Output the [x, y] coordinate of the center of the cell containing the given text.  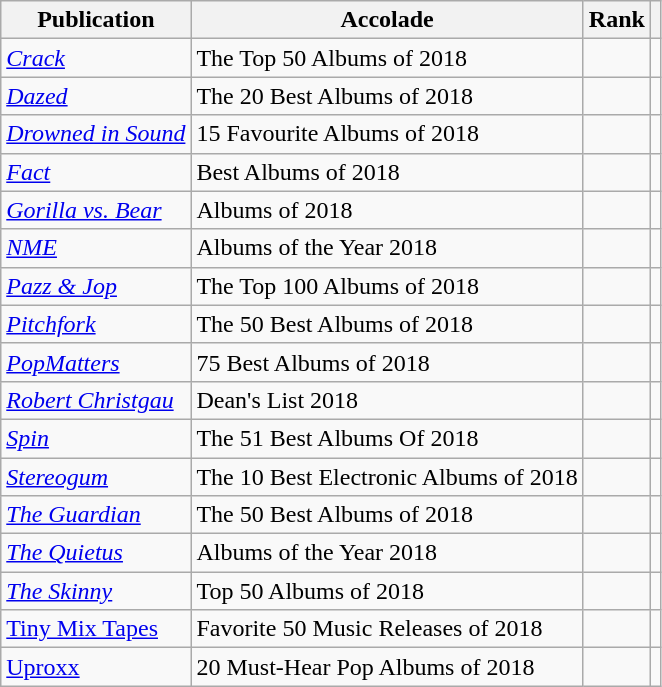
PopMatters [96, 362]
The Guardian [96, 515]
Pazz & Jop [96, 286]
Spin [96, 438]
The Top 50 Albums of 2018 [387, 58]
Stereogum [96, 477]
Robert Christgau [96, 400]
Accolade [387, 20]
Gorilla vs. Bear [96, 210]
Favorite 50 Music Releases of 2018 [387, 629]
75 Best Albums of 2018 [387, 362]
Top 50 Albums of 2018 [387, 591]
20 Must-Hear Pop Albums of 2018 [387, 667]
Dazed [96, 96]
Dean's List 2018 [387, 400]
The Top 100 Albums of 2018 [387, 286]
The Quietus [96, 553]
Best Albums of 2018 [387, 172]
NME [96, 248]
Pitchfork [96, 324]
Tiny Mix Tapes [96, 629]
Fact [96, 172]
The Skinny [96, 591]
The 10 Best Electronic Albums of 2018 [387, 477]
Rank [616, 20]
The 20 Best Albums of 2018 [387, 96]
Uproxx [96, 667]
Publication [96, 20]
15 Favourite Albums of 2018 [387, 134]
Crack [96, 58]
The 51 Best Albums Of 2018 [387, 438]
Albums of 2018 [387, 210]
Drowned in Sound [96, 134]
